Capture the cell that displays the provided text and extract its (x, y) central coordinate. 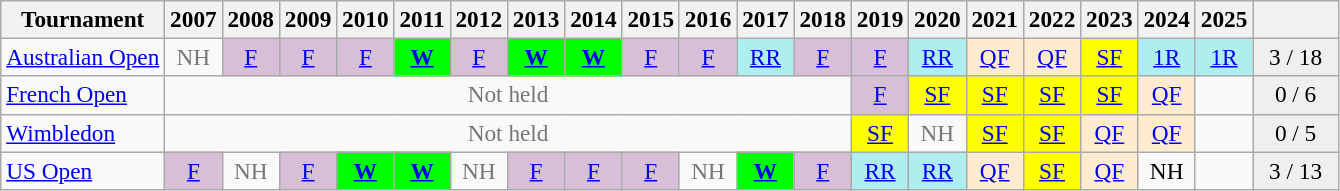
2024 (1166, 19)
2017 (766, 19)
2018 (822, 19)
2021 (994, 19)
Wimbledon (83, 133)
2007 (194, 19)
2009 (308, 19)
2010 (366, 19)
2013 (536, 19)
French Open (83, 95)
2015 (650, 19)
2025 (1224, 19)
2016 (708, 19)
2008 (250, 19)
3 / 13 (1296, 170)
2011 (422, 19)
0 / 5 (1296, 133)
2019 (880, 19)
US Open (83, 170)
2022 (1052, 19)
2023 (1110, 19)
2012 (478, 19)
3 / 18 (1296, 57)
2014 (594, 19)
0 / 6 (1296, 95)
Australian Open (83, 57)
2020 (938, 19)
Tournament (83, 19)
